Provide the (X, Y) coordinate of the cell's center where the given text is located.  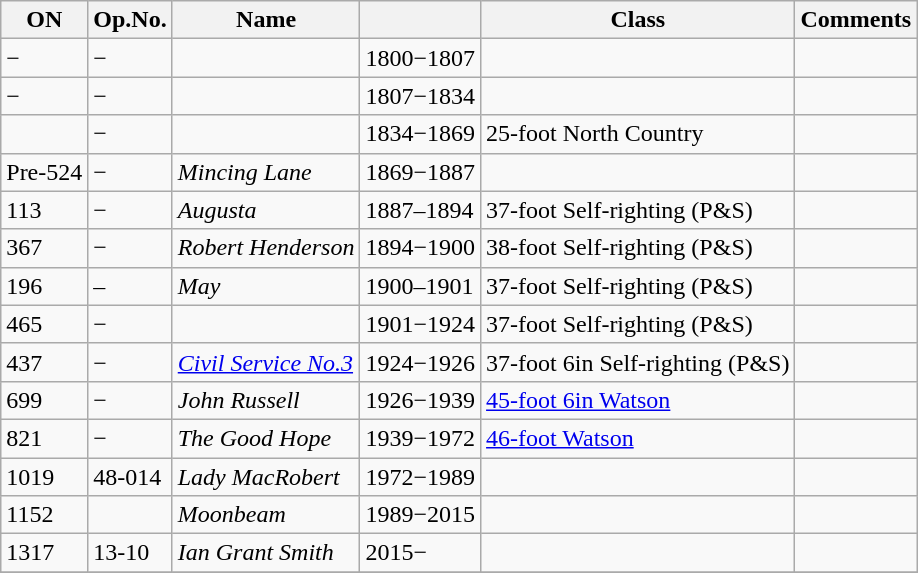
1317 (44, 553)
113 (44, 210)
Ian Grant Smith (266, 553)
The Good Hope (266, 438)
1887–1894 (420, 210)
437 (44, 362)
1901−1924 (420, 324)
1807−1834 (420, 96)
1869−1887 (420, 172)
38-foot Self-righting (P&S) (638, 248)
May (266, 286)
1900–1901 (420, 286)
ON (44, 20)
45-foot 6in Watson (638, 400)
Op.No. (130, 20)
1019 (44, 477)
13-10 (130, 553)
699 (44, 400)
Lady MacRobert (266, 477)
1152 (44, 515)
Moonbeam (266, 515)
John Russell (266, 400)
465 (44, 324)
Robert Henderson (266, 248)
Comments (856, 20)
Pre-524 (44, 172)
– (130, 286)
1926−1939 (420, 400)
2015− (420, 553)
821 (44, 438)
196 (44, 286)
1800−1807 (420, 58)
Augusta (266, 210)
1939−1972 (420, 438)
Mincing Lane (266, 172)
37-foot 6in Self-righting (P&S) (638, 362)
Name (266, 20)
Class (638, 20)
46-foot Watson (638, 438)
1989−2015 (420, 515)
1834−1869 (420, 134)
1924−1926 (420, 362)
367 (44, 248)
25-foot North Country (638, 134)
Civil Service No.3 (266, 362)
1894−1900 (420, 248)
1972−1989 (420, 477)
48-014 (130, 477)
